Output the (x, y) coordinate of the center of the cell containing the given text.  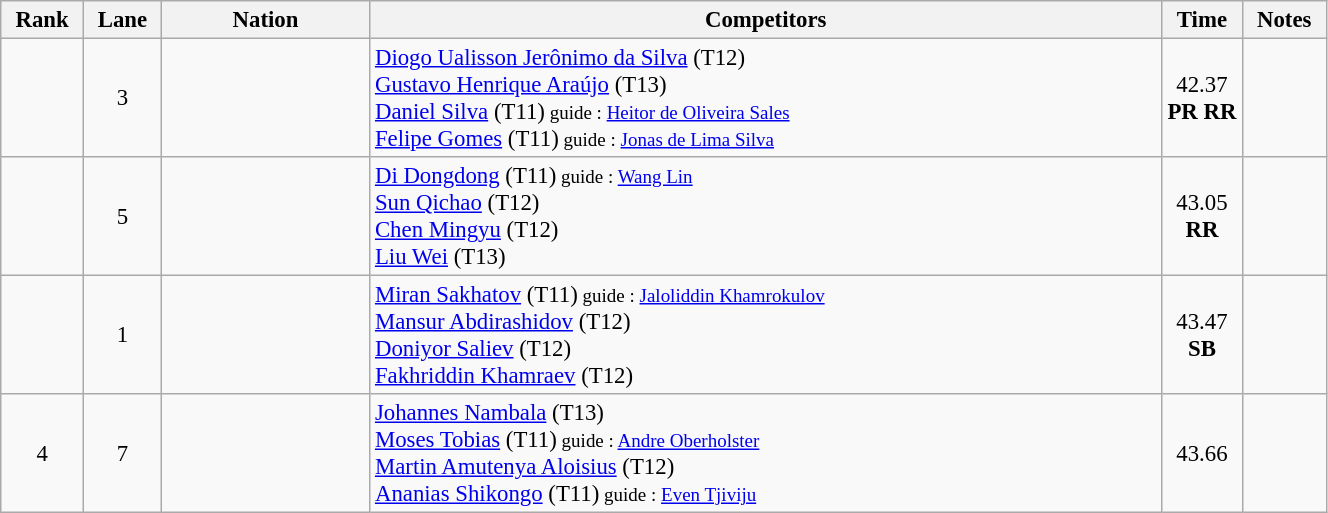
Di Dongdong (T11) guide : Wang LinSun Qichao (T12)Chen Mingyu (T12)Liu Wei (T13) (766, 216)
4 (42, 454)
5 (123, 216)
Miran Sakhatov (T11) guide : Jaloliddin KhamrokulovMansur Abdirashidov (T12) Doniyor Saliev (T12) Fakhriddin Khamraev (T12) (766, 336)
Nation (265, 20)
42.37 PR RR (1202, 98)
43.66 (1202, 454)
Lane (123, 20)
3 (123, 98)
Johannes Nambala (T13)Moses Tobias (T11) guide : Andre Oberholster Martin Amutenya Aloisius (T12) Ananias Shikongo (T11) guide : Even Tjiviju (766, 454)
1 (123, 336)
Competitors (766, 20)
Rank (42, 20)
43.47 SB (1202, 336)
Notes (1284, 20)
43.05 RR (1202, 216)
Time (1202, 20)
7 (123, 454)
